Return (X, Y) of the center of cell containing provided text 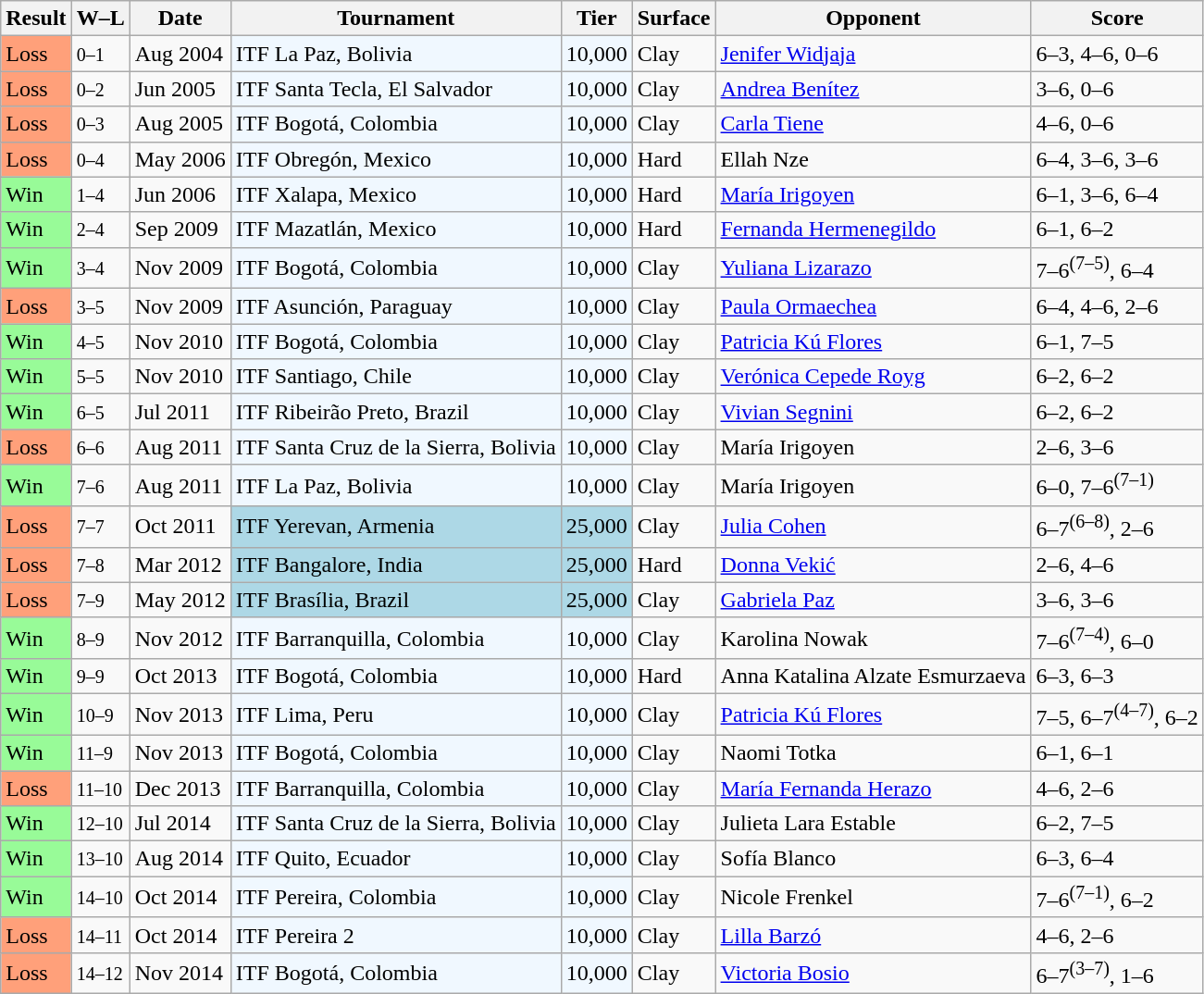
6–1, 6–1 (1117, 752)
ITF Pereira 2 (396, 935)
0–2 (100, 89)
5–5 (100, 377)
13–10 (100, 859)
Verónica Cepede Royg (874, 377)
7–8 (100, 565)
Dec 2013 (180, 789)
Victoria Bosio (874, 974)
1–4 (100, 194)
ITF Quito, Ecuador (396, 859)
María Fernanda Herazo (874, 789)
Score (1117, 19)
Nov 2012 (180, 639)
Jun 2006 (180, 194)
Julia Cohen (874, 528)
2–6, 3–6 (1117, 447)
May 2006 (180, 159)
ITF Asunción, Paraguay (396, 306)
Andrea Benítez (874, 89)
May 2012 (180, 600)
11–9 (100, 752)
Opponent (874, 19)
0–4 (100, 159)
3–6, 0–6 (1117, 89)
Aug 2014 (180, 859)
3–4 (100, 268)
6–6 (100, 447)
ITF Pereira, Colombia (396, 898)
Julieta Lara Estable (874, 824)
6–5 (100, 412)
7–6(7–4), 6–0 (1117, 639)
Gabriela Paz (874, 600)
Nicole Frenkel (874, 898)
Paula Ormaechea (874, 306)
6–2, 7–5 (1117, 824)
7–6(7–1), 6–2 (1117, 898)
6–3, 6–3 (1117, 677)
Date (180, 19)
Aug 2005 (180, 124)
Carla Tiene (874, 124)
W–L (100, 19)
7–5, 6–7(4–7), 6–2 (1117, 714)
Yuliana Lizarazo (874, 268)
14–11 (100, 935)
ITF Mazatlán, Mexico (396, 230)
6–1, 6–2 (1117, 230)
Mar 2012 (180, 565)
Result (36, 19)
6–7(3–7), 1–6 (1117, 974)
4–6, 0–6 (1117, 124)
Jun 2005 (180, 89)
ITF Xalapa, Mexico (396, 194)
9–9 (100, 677)
7–7 (100, 528)
3–5 (100, 306)
Donna Vekić (874, 565)
3–6, 3–6 (1117, 600)
10–9 (100, 714)
Ellah Nze (874, 159)
ITF Santiago, Chile (396, 377)
Aug 2004 (180, 54)
11–10 (100, 789)
Vivian Segnini (874, 412)
6–4, 3–6, 3–6 (1117, 159)
12–10 (100, 824)
ITF Obregón, Mexico (396, 159)
Surface (674, 19)
ITF Bangalore, India (396, 565)
Anna Katalina Alzate Esmurzaeva (874, 677)
Oct 2013 (180, 677)
0–1 (100, 54)
Oct 2011 (180, 528)
ITF Yerevan, Armenia (396, 528)
4–5 (100, 342)
2–4 (100, 230)
Tier (596, 19)
Tournament (396, 19)
Naomi Totka (874, 752)
7–6(7–5), 6–4 (1117, 268)
6–3, 6–4 (1117, 859)
Lilla Barzó (874, 935)
Sofía Blanco (874, 859)
7–9 (100, 600)
6–3, 4–6, 0–6 (1117, 54)
6–1, 3–6, 6–4 (1117, 194)
6–4, 4–6, 2–6 (1117, 306)
Jul 2014 (180, 824)
14–10 (100, 898)
14–12 (100, 974)
6–0, 7–6(7–1) (1117, 485)
0–3 (100, 124)
Nov 2014 (180, 974)
ITF Brasília, Brazil (396, 600)
ITF Ribeirão Preto, Brazil (396, 412)
7–6 (100, 485)
ITF Lima, Peru (396, 714)
Karolina Nowak (874, 639)
6–7(6–8), 2–6 (1117, 528)
Jul 2011 (180, 412)
8–9 (100, 639)
Jenifer Widjaja (874, 54)
ITF Santa Tecla, El Salvador (396, 89)
Fernanda Hermenegildo (874, 230)
6–1, 7–5 (1117, 342)
Sep 2009 (180, 230)
2–6, 4–6 (1117, 565)
